Search for the cell housing the specified text and yield its (X, Y) center coordinate. 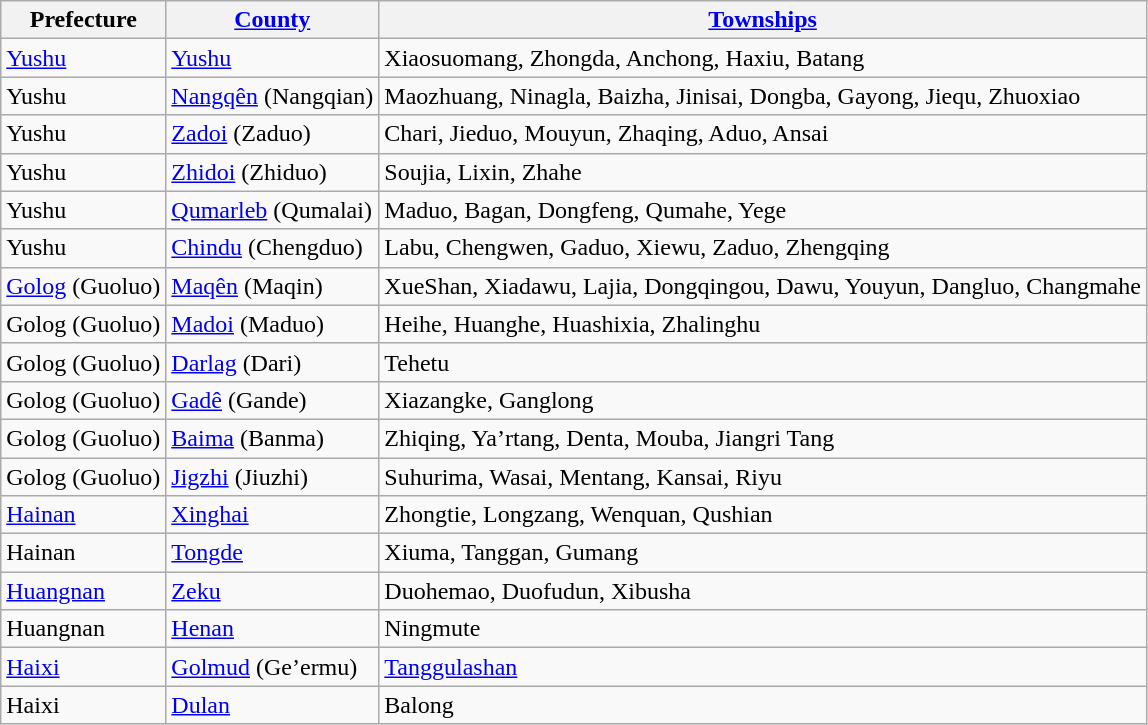
Maqên (Maqin) (272, 286)
Zhidoi (Zhiduo) (272, 172)
Labu, Chengwen, Gaduo, Xiewu, Zaduo, Zhengqing (763, 248)
Zhongtie, Longzang, Wenquan, Qushian (763, 515)
Xiaosuomang, Zhongda, Anchong, Haxiu, Batang (763, 58)
Xinghai (272, 515)
Tanggulashan (763, 667)
Heihe, Huanghe, Huashixia, Zhalinghu (763, 324)
Suhurima, Wasai, Mentang, Kansai, Riyu (763, 477)
Xiazangke, Ganglong (763, 400)
Darlag (Dari) (272, 362)
Madoi (Maduo) (272, 324)
Nangqên (Nangqian) (272, 96)
Tehetu (763, 362)
Gadê (Gande) (272, 400)
Dulan (272, 705)
XueShan, Xiadawu, Lajia, Dongqingou, Dawu, Youyun, Dangluo, Changmahe (763, 286)
Xiuma, Tanggan, Gumang (763, 553)
Soujia, Lixin, Zhahe (763, 172)
Chindu (Chengduo) (272, 248)
County (272, 20)
Prefecture (84, 20)
Zadoi (Zaduo) (272, 134)
Townships (763, 20)
Jigzhi (Jiuzhi) (272, 477)
Maduo, Bagan, Dongfeng, Qumahe, Yege (763, 210)
Balong (763, 705)
Maozhuang, Ninagla, Baizha, Jinisai, Dongba, Gayong, Jiequ, Zhuoxiao (763, 96)
Qumarleb (Qumalai) (272, 210)
Golmud (Ge’ermu) (272, 667)
Zhiqing, Ya’rtang, Denta, Mouba, Jiangri Tang (763, 438)
Zeku (272, 591)
Tongde (272, 553)
Chari, Jieduo, Mouyun, Zhaqing, Aduo, Ansai (763, 134)
Duohemao, Duofudun, Xibusha (763, 591)
Baima (Banma) (272, 438)
Henan (272, 629)
Ningmute (763, 629)
